Locate the cell with the specified text and output its (x, y) center coordinate. 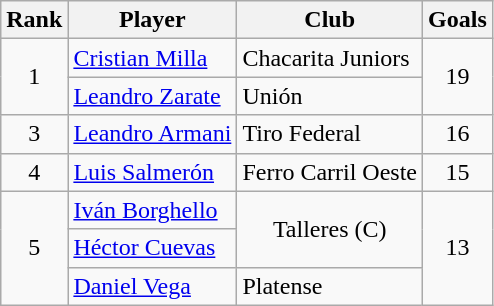
Goals (458, 20)
Talleres (C) (330, 229)
16 (458, 134)
Chacarita Juniors (330, 58)
Ferro Carril Oeste (330, 172)
Iván Borghello (152, 210)
Platense (330, 286)
Leandro Armani (152, 134)
15 (458, 172)
3 (34, 134)
Unión (330, 96)
Rank (34, 20)
19 (458, 77)
Cristian Milla (152, 58)
Daniel Vega (152, 286)
Player (152, 20)
Luis Salmerón (152, 172)
Leandro Zarate (152, 96)
Club (330, 20)
1 (34, 77)
4 (34, 172)
5 (34, 248)
Héctor Cuevas (152, 248)
Tiro Federal (330, 134)
13 (458, 248)
